Provide the [x, y] coordinate of the cell's center where the given text is located.  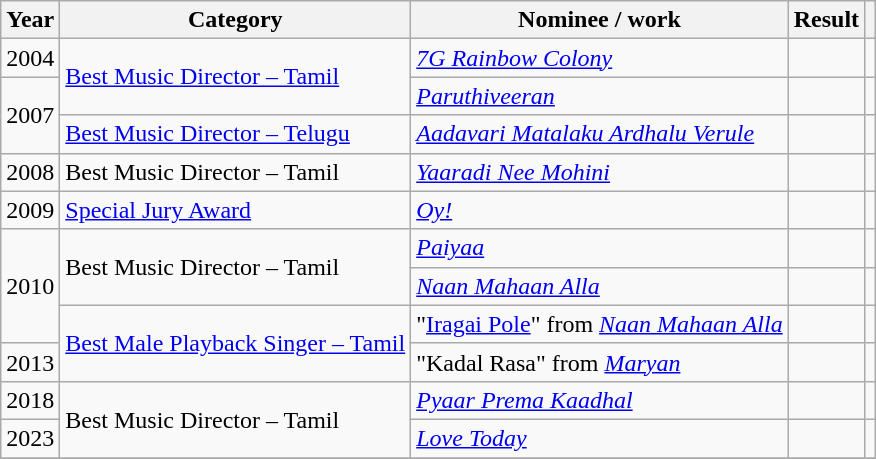
Result [826, 20]
2018 [30, 400]
2023 [30, 438]
Category [236, 20]
"Kadal Rasa" from Maryan [600, 362]
Best Male Playback Singer – Tamil [236, 343]
Year [30, 20]
2009 [30, 210]
2007 [30, 115]
Paiyaa [600, 248]
Aadavari Matalaku Ardhalu Verule [600, 134]
"Iragai Pole" from Naan Mahaan Alla [600, 324]
Love Today [600, 438]
Nominee / work [600, 20]
2004 [30, 58]
Oy! [600, 210]
2008 [30, 172]
Paruthiveeran [600, 96]
2013 [30, 362]
Pyaar Prema Kaadhal [600, 400]
Naan Mahaan Alla [600, 286]
7G Rainbow Colony [600, 58]
2010 [30, 286]
Best Music Director – Telugu [236, 134]
Special Jury Award [236, 210]
Yaaradi Nee Mohini [600, 172]
